Determine the (x, y) coordinate at the center of the cell enclosing the given text.  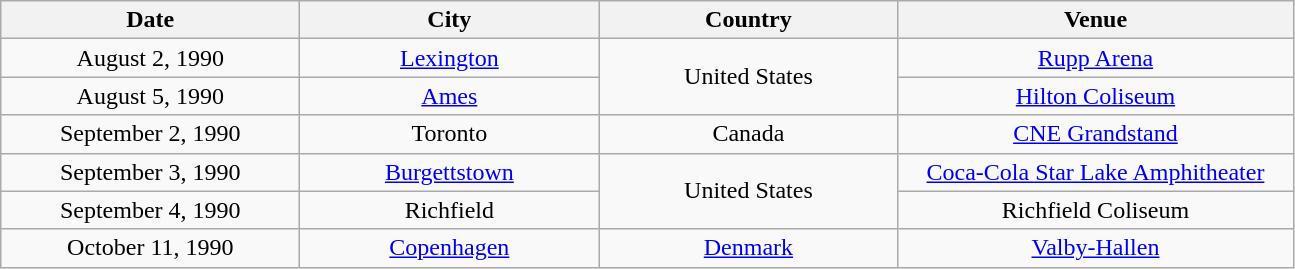
Toronto (450, 134)
Venue (1096, 20)
Burgettstown (450, 172)
Richfield Coliseum (1096, 210)
City (450, 20)
Denmark (748, 248)
CNE Grandstand (1096, 134)
Lexington (450, 58)
Valby-Hallen (1096, 248)
October 11, 1990 (150, 248)
August 5, 1990 (150, 96)
September 2, 1990 (150, 134)
Canada (748, 134)
Copenhagen (450, 248)
Country (748, 20)
August 2, 1990 (150, 58)
Coca-Cola Star Lake Amphitheater (1096, 172)
Date (150, 20)
Richfield (450, 210)
September 3, 1990 (150, 172)
Ames (450, 96)
September 4, 1990 (150, 210)
Rupp Arena (1096, 58)
Hilton Coliseum (1096, 96)
